Return [x, y] of the center of cell containing provided text 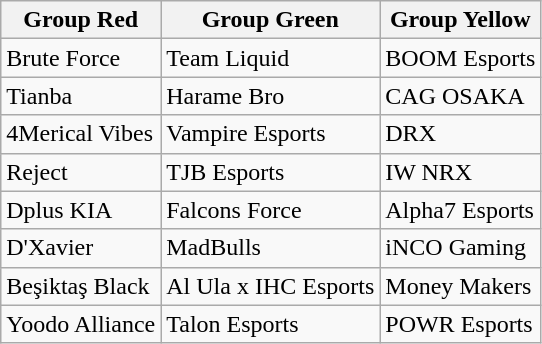
Yoodo Alliance [81, 324]
Falcons Force [270, 210]
TJB Esports [270, 172]
4Merical Vibes [81, 134]
Group Green [270, 20]
iNCO Gaming [460, 248]
MadBulls [270, 248]
Beşiktaş Black [81, 286]
Alpha7 Esports [460, 210]
POWR Esports [460, 324]
Harame Bro [270, 96]
Vampire Esports [270, 134]
Money Makers [460, 286]
Team Liquid [270, 58]
Group Yellow [460, 20]
Dplus KIA [81, 210]
Brute Force [81, 58]
BOOM Esports [460, 58]
Tianba [81, 96]
Talon Esports [270, 324]
IW NRX [460, 172]
CAG OSAKA [460, 96]
Al Ula x IHC Esports [270, 286]
Reject [81, 172]
Group Red [81, 20]
D'Xavier [81, 248]
DRX [460, 134]
